Identify which cell holds the provided text, then report its (x, y) central coordinate. 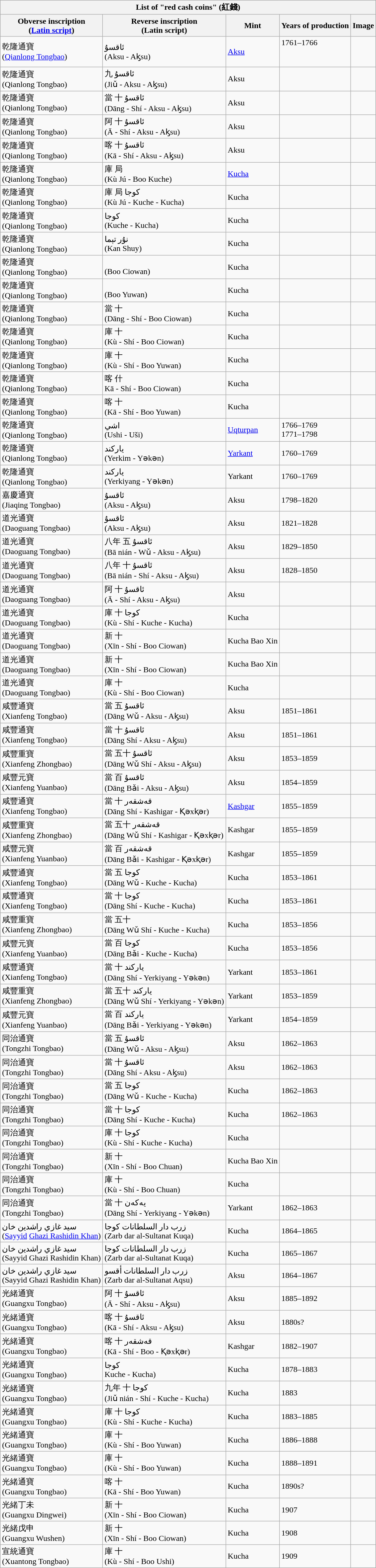
Obverse inscription(Latin script) (51, 25)
1829–1850 (315, 547)
庫 十 (Kù - Shí - Boo Chuan) (164, 1184)
يارﻛﻨﺪ(Yerkim - Yəkən) (164, 453)
九 ئاقسۇ(Jiǔ - Aksu - Ak̡su) (164, 79)
當 十 يارﻛﻨﺪ(Dāng Shí - Yerkiyang - Yəkən) (164, 972)
List of "red cash coins" (紅錢) (188, 7)
زرب دار السلطانات أقسو (Zarb dar al-Sultanat Aqsu) (164, 1276)
اﺷﻲ(Ushi - Uši) (164, 430)
光緒丁未(Guangxu Dingwei) (51, 1510)
當 十 قەشقەر(Dāng Shí - Kashigar - Ⱪǝxⱪǝr) (164, 806)
宣統通寶(Xuantong Tongbao) (51, 1556)
Mint (253, 25)
Years of production (315, 25)
1761–1766 (315, 52)
當 五十 ئاقسۇ(Dāng Wǔ Shí - Aksu - Ak̡su) (164, 758)
當 十 يەكەن(Dāng Shí - Yerkiyang - Yəkən) (164, 1208)
八年 十 ئاقسۇ(Bā nián - Shí - Aksu - Ak̡su) (164, 570)
喀 什 Kā - Shí - Boo Ciowan) (164, 383)
當 十 (Dāng - Shí - Boo Ciowan) (164, 314)
كوجا(Kuche - Kucha) (164, 221)
光緒戊申(Guangxu Wushen) (51, 1533)
(Boo Yuwan) (164, 290)
1798–1820 (315, 500)
1878–1883 (315, 1370)
庫 局 كوجا(Kù Jú - Kuche - Kucha) (164, 197)
當 百 قەشقەر(Dāng Bǎi - Kashigar - Ⱪǝxⱪǝr) (164, 854)
1880s? (315, 1322)
1766–17691771–1798 (315, 430)
當 十 ئاقسۇ(Dāng - Shí - Aksu - Ak̡su) (164, 103)
نۇر تېما(Kan Shuy) (164, 244)
كوجاKuche - Kucha) (164, 1370)
1864–1865 (315, 1231)
(Boo Ciowan) (164, 267)
當 五十 يارﻛﻨﺪ(Dāng Wǔ Shí - Yerkiyang - Yəkən) (164, 996)
當 百 ئاقسۇ(Dāng Bǎi - Aksu - Ak̡su) (164, 782)
يارﻛﻨﺪ(Yerkiyang - Yəkən) (164, 476)
1909 (315, 1556)
新 十 (Xīn - Shí - Boo Chuan) (164, 1161)
1886–1888 (315, 1440)
當 五十 (Dāng Wǔ Shí - Kuche - Kucha) (164, 924)
當 百 يارﻛﻨﺪ(Dāng Bǎi - Yerkiyang - Yəkən) (164, 1019)
1883–1885 (315, 1416)
1883 (315, 1393)
庫 局 (Kù Jú - Boo Kuche) (164, 174)
嘉慶通寶(Jiaqing Tongbao) (51, 500)
當 百 كوجا(Dāng Bǎi - Kuche - Kucha) (164, 948)
1828–1850 (315, 570)
1882–1907 (315, 1346)
庫 十 (Kù - Shí - Boo Ushi) (164, 1556)
1864–1867 (315, 1276)
1885–1892 (315, 1298)
1908 (315, 1533)
Uqturpan (253, 430)
Image (363, 25)
1907 (315, 1510)
Reverse inscription(Latin script) (164, 25)
當 五十 قەشقەر(Dāng Wǔ Shí - Kashigar - Ⱪǝxⱪǝr) (164, 830)
八年 五 ئاقسۇ(Bā nián - Wǔ - Aksu - Ak̡su) (164, 547)
1865–1867 (315, 1253)
喀 十 قەشقەر(Kā - Shí - Boo - Ⱪǝxⱪǝr) (164, 1346)
九年 十 كوجا(Jiǔ nián - Shí - Kuche - Kucha) (164, 1393)
1821–1828 (315, 523)
1890s? (315, 1486)
1888–1891 (315, 1463)
